Scan for the cell matching the given text and deliver its (X, Y) coordinate at center. 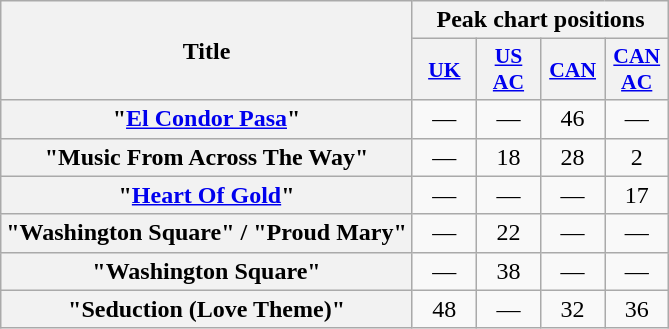
28 (573, 157)
"Seduction (Love Theme)" (207, 309)
17 (637, 195)
Peak chart positions (540, 20)
UK (444, 70)
32 (573, 309)
48 (444, 309)
USAC (508, 70)
46 (573, 119)
36 (637, 309)
38 (508, 271)
"Washington Square" / "Proud Mary" (207, 233)
Title (207, 50)
"Washington Square" (207, 271)
"Music From Across The Way" (207, 157)
"Heart Of Gold" (207, 195)
CANAC (637, 70)
22 (508, 233)
2 (637, 157)
18 (508, 157)
CAN (573, 70)
"El Condor Pasa" (207, 119)
